Determine the (x, y) coordinate at the center of the cell enclosing the given text.  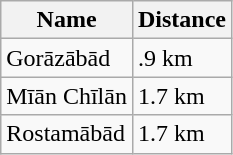
Gorāzābād (67, 58)
Rostamābād (67, 134)
Distance (182, 20)
.9 km (182, 58)
Mīān Chīlān (67, 96)
Name (67, 20)
